From the cell containing the given text, extract its center point as [X, Y] coordinate. 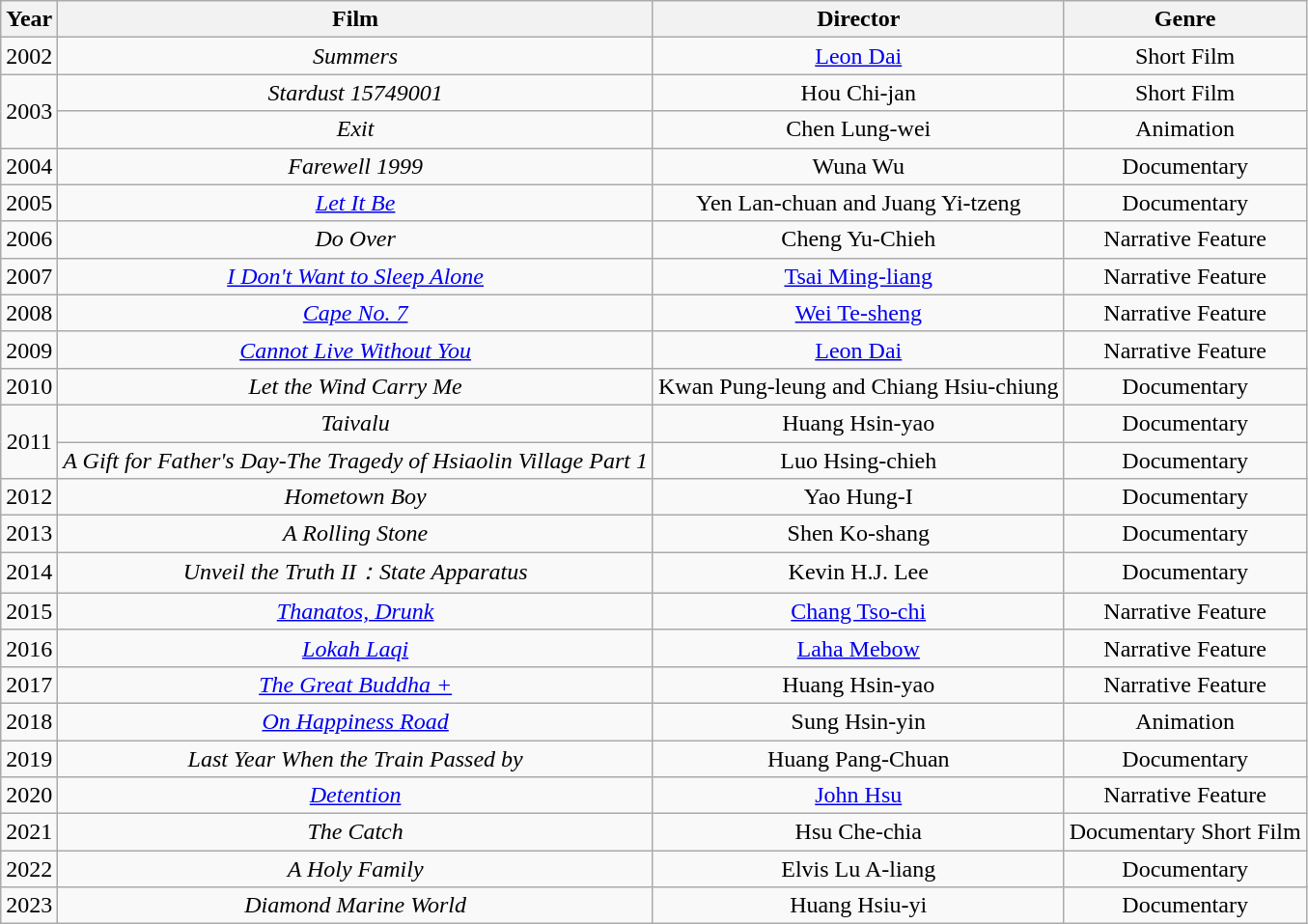
2017 [29, 685]
Taivalu [355, 423]
2014 [29, 574]
Hsu Che-chia [858, 832]
Yao Hung-I [858, 497]
A Gift for Father's Day-The Tragedy of Hsiaolin Village Part 1 [355, 461]
2011 [29, 441]
2021 [29, 832]
A Rolling Stone [355, 534]
Huang Pang-Chuan [858, 758]
Kwan Pung-leung and Chiang Hsiu-chiung [858, 386]
2016 [29, 648]
Year [29, 19]
Chen Lung-wei [858, 129]
Stardust 15749001 [355, 93]
Farewell 1999 [355, 166]
The Great Buddha + [355, 685]
Laha Mebow [858, 648]
2023 [29, 906]
Documentary Short Film [1185, 832]
Wei Te-sheng [858, 313]
Luo Hsing-chieh [858, 461]
The Catch [355, 832]
Last Year When the Train Passed by [355, 758]
Director [858, 19]
2005 [29, 203]
Genre [1185, 19]
On Happiness Road [355, 721]
2022 [29, 869]
2013 [29, 534]
2018 [29, 721]
2003 [29, 111]
Diamond Marine World [355, 906]
2008 [29, 313]
Unveil the Truth II：State Apparatus [355, 574]
John Hsu [858, 796]
2002 [29, 56]
Kevin H.J. Lee [858, 574]
2010 [29, 386]
Cheng Yu-Chieh [858, 239]
A Holy Family [355, 869]
2007 [29, 276]
2015 [29, 611]
Let It Be [355, 203]
Hou Chi-jan [858, 93]
Yen Lan-chuan and Juang Yi-tzeng [858, 203]
Let the Wind Carry Me [355, 386]
Do Over [355, 239]
Film [355, 19]
2004 [29, 166]
Tsai Ming-liang [858, 276]
Thanatos, Drunk [355, 611]
Summers [355, 56]
I Don't Want to Sleep Alone [355, 276]
2012 [29, 497]
Chang Tso-chi [858, 611]
2006 [29, 239]
2009 [29, 350]
Lokah Laqi [355, 648]
Shen Ko-shang [858, 534]
2020 [29, 796]
Detention [355, 796]
Sung Hsin-yin [858, 721]
Exit [355, 129]
Cape No. 7 [355, 313]
2019 [29, 758]
Hometown Boy [355, 497]
Wuna Wu [858, 166]
Cannot Live Without You [355, 350]
Elvis Lu A-liang [858, 869]
Huang Hsiu-yi [858, 906]
